Scan for the cell matching the given text and deliver its (X, Y) coordinate at center. 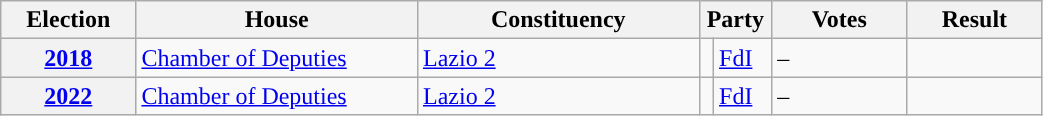
Party (736, 20)
Result (974, 20)
2022 (68, 96)
House (277, 20)
Election (68, 20)
2018 (68, 58)
Constituency (558, 20)
Votes (840, 20)
